Provide the [x, y] coordinate of the cell's center where the given text is located.  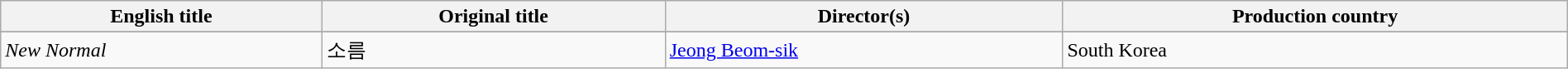
Jeong Beom-sik [863, 50]
소름 [493, 50]
South Korea [1315, 50]
English title [161, 17]
Director(s) [863, 17]
Production country [1315, 17]
Original title [493, 17]
New Normal [161, 50]
